Extract the [X, Y] coordinate from the center of the cell holding the provided text.  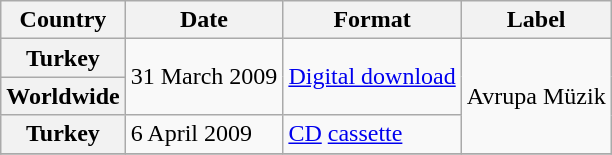
Country [63, 20]
Label [536, 20]
Format [372, 20]
Digital download [372, 77]
Date [204, 20]
6 April 2009 [204, 134]
31 March 2009 [204, 77]
CD cassette [372, 134]
Worldwide [63, 96]
Avrupa Müzik [536, 96]
